Identify which cell holds the provided text, then report its (x, y) central coordinate. 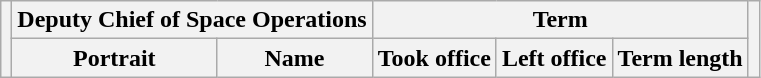
Portrait (114, 58)
Term (560, 20)
Took office (434, 58)
Term length (680, 58)
Left office (554, 58)
Name (294, 58)
Deputy Chief of Space Operations (192, 20)
